For the text-containing cell, return its midpoint in [x, y] coordinate format. 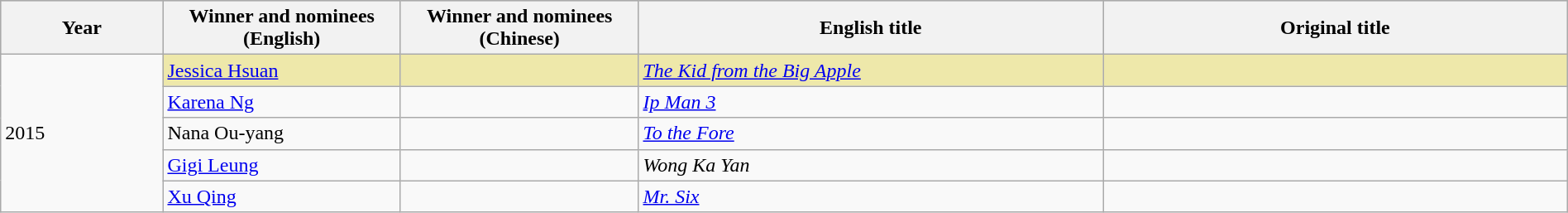
Karena Ng [282, 102]
English title [871, 28]
To the Fore [871, 133]
Mr. Six [871, 196]
Ip Man 3 [871, 102]
Xu Qing [282, 196]
Winner and nominees(Chinese) [519, 28]
Gigi Leung [282, 165]
Winner and nominees(English) [282, 28]
Original title [1336, 28]
Nana Ou-yang [282, 133]
Jessica Hsuan [282, 70]
2015 [82, 133]
Wong Ka Yan [871, 165]
Year [82, 28]
The Kid from the Big Apple [871, 70]
